Find where the given text appears and provide that cell's center as [X, Y] coordinate. 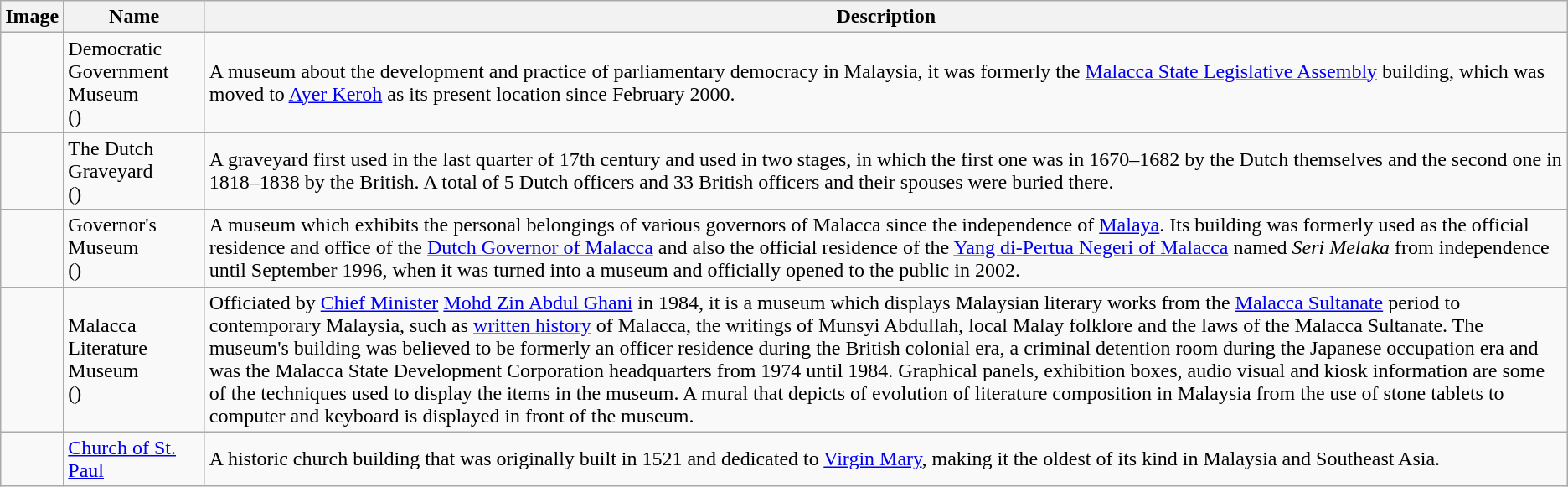
Image [32, 17]
Democratic Government Museum() [134, 82]
Name [134, 17]
The Dutch Graveyard() [134, 171]
Malacca Literature Museum() [134, 359]
Church of St. Paul [134, 459]
Governor's Museum() [134, 248]
Description [886, 17]
